Output the (x, y) coordinate of the center of the cell containing the given text.  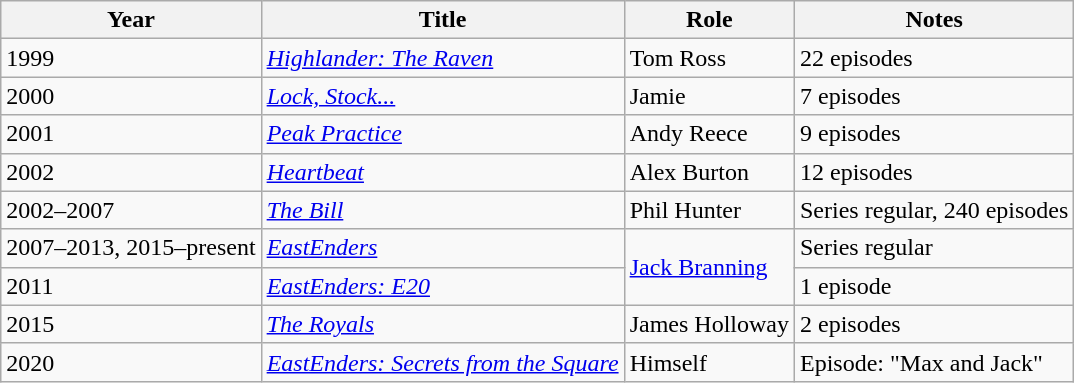
The Royals (442, 324)
Jamie (709, 96)
Jack Branning (709, 267)
Episode: "Max and Jack" (934, 362)
Year (131, 20)
7 episodes (934, 96)
2002–2007 (131, 210)
Lock, Stock... (442, 96)
2015 (131, 324)
2000 (131, 96)
Series regular (934, 248)
1 episode (934, 286)
Role (709, 20)
Tom Ross (709, 58)
2020 (131, 362)
James Holloway (709, 324)
Series regular, 240 episodes (934, 210)
The Bill (442, 210)
Highlander: The Raven (442, 58)
2011 (131, 286)
Heartbeat (442, 172)
9 episodes (934, 134)
12 episodes (934, 172)
Title (442, 20)
Notes (934, 20)
Andy Reece (709, 134)
Himself (709, 362)
Peak Practice (442, 134)
22 episodes (934, 58)
2 episodes (934, 324)
2002 (131, 172)
Alex Burton (709, 172)
2007–2013, 2015–present (131, 248)
EastEnders: Secrets from the Square (442, 362)
EastEnders: E20 (442, 286)
EastEnders (442, 248)
2001 (131, 134)
1999 (131, 58)
Phil Hunter (709, 210)
